Scan for the cell matching the given text and deliver its (x, y) coordinate at center. 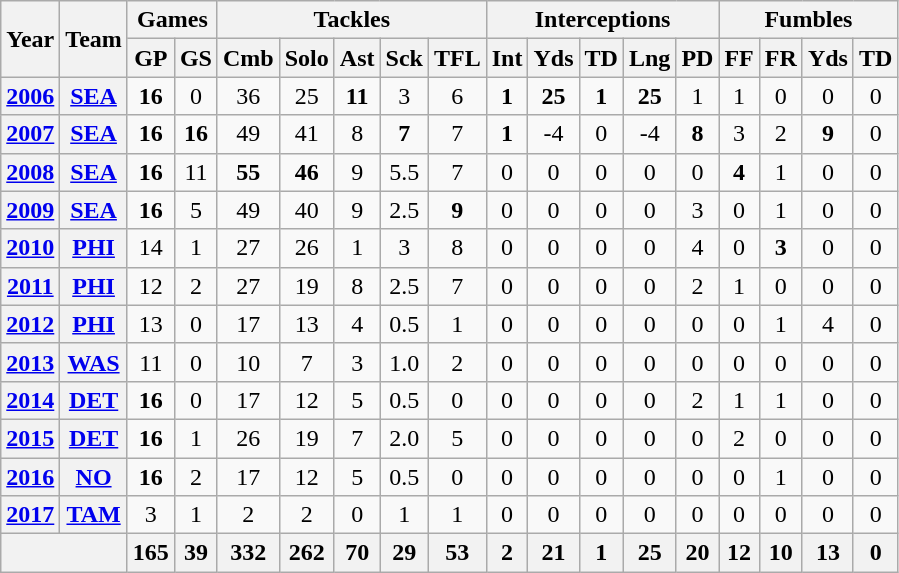
WAS (94, 362)
Sck (404, 58)
FR (780, 58)
262 (306, 553)
55 (248, 172)
2016 (30, 477)
Year (30, 39)
TAM (94, 515)
2017 (30, 515)
2007 (30, 134)
Int (507, 58)
GS (196, 58)
14 (150, 248)
NO (94, 477)
39 (196, 553)
40 (306, 210)
Ast (357, 58)
Fumbles (808, 20)
70 (357, 553)
PD (698, 58)
GP (150, 58)
5.5 (404, 172)
21 (554, 553)
165 (150, 553)
2013 (30, 362)
29 (404, 553)
2011 (30, 286)
41 (306, 134)
FF (739, 58)
1.0 (404, 362)
Team (94, 39)
2014 (30, 400)
2008 (30, 172)
2012 (30, 324)
Lng (649, 58)
36 (248, 96)
Cmb (248, 58)
2010 (30, 248)
332 (248, 553)
Games (172, 20)
20 (698, 553)
2015 (30, 438)
46 (306, 172)
Tackles (352, 20)
53 (457, 553)
2006 (30, 96)
6 (457, 96)
Interceptions (602, 20)
TFL (457, 58)
Solo (306, 58)
2009 (30, 210)
2.0 (404, 438)
